Pinpoint the cell where the given text exists, returning its (X, Y) midpoint coordinate. 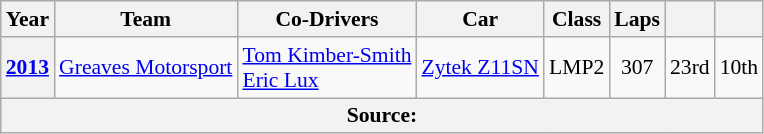
307 (637, 68)
Car (480, 19)
Source: (382, 116)
10th (740, 68)
Zytek Z11SN (480, 68)
Year (28, 19)
Tom Kimber-Smith Eric Lux (326, 68)
LMP2 (576, 68)
Co-Drivers (326, 19)
Greaves Motorsport (146, 68)
Class (576, 19)
Team (146, 19)
23rd (690, 68)
Laps (637, 19)
2013 (28, 68)
